Capture the cell that displays the provided text and extract its (x, y) central coordinate. 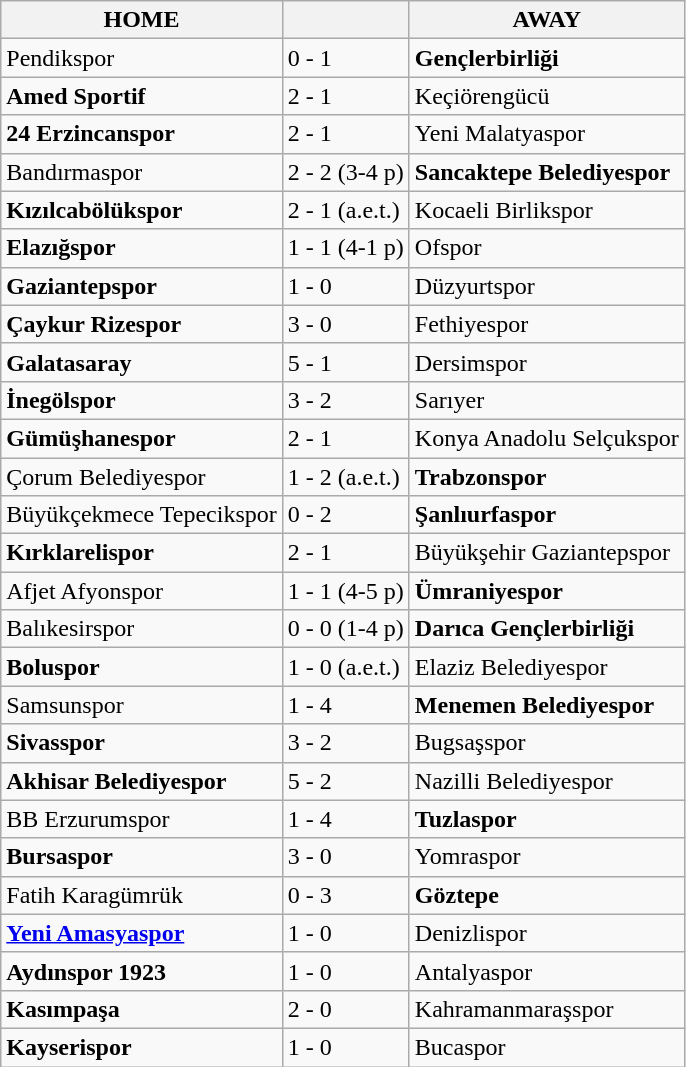
Kahramanmaraşspor (546, 1009)
Nazilli Belediyespor (546, 781)
1 - 2 (a.e.t.) (346, 477)
2 - 2 (3-4 p) (346, 172)
24 Erzincanspor (142, 134)
AWAY (546, 20)
Kasımpaşa (142, 1009)
Yomraspor (546, 857)
Boluspor (142, 667)
Elazığspor (142, 248)
Tuzlaspor (546, 819)
Çorum Belediyespor (142, 477)
0 - 1 (346, 58)
HOME (142, 20)
Keçiörengücü (546, 96)
1 - 0 (a.e.t.) (346, 667)
Galatasaray (142, 362)
Kayserispor (142, 1047)
2 - 0 (346, 1009)
Darıca Gençlerbirliği (546, 629)
Büyükçekmece Tepecikspor (142, 515)
Sarıyer (546, 400)
Sancaktepe Belediyespor (546, 172)
Samsunspor (142, 705)
0 - 3 (346, 895)
Bursaspor (142, 857)
Menemen Belediyespor (546, 705)
Denizlispor (546, 933)
Kocaeli Birlikspor (546, 210)
0 - 0 (1-4 p) (346, 629)
Bucaspor (546, 1047)
Pendikspor (142, 58)
Göztepe (546, 895)
Yeni Malatyaspor (546, 134)
Çaykur Rizespor (142, 324)
Konya Anadolu Selçukspor (546, 438)
Amed Sportif (142, 96)
5 - 1 (346, 362)
Fatih Karagümrük (142, 895)
Trabzonspor (546, 477)
Elaziz Belediyespor (546, 667)
Gaziantepspor (142, 286)
Kırklarelispor (142, 553)
BB Erzurumspor (142, 819)
Ümraniyespor (546, 591)
5 - 2 (346, 781)
Antalyaspor (546, 971)
Ofspor (546, 248)
0 - 2 (346, 515)
Fethiyespor (546, 324)
İnegölspor (142, 400)
Balıkesirspor (142, 629)
2 - 1 (a.e.t.) (346, 210)
Büyükşehir Gaziantepspor (546, 553)
Kızılcabölükspor (142, 210)
1 - 1 (4-1 p) (346, 248)
Bandırmaspor (142, 172)
Akhisar Belediyespor (142, 781)
1 - 1 (4-5 p) (346, 591)
Afjet Afyonspor (142, 591)
Şanlıurfaspor (546, 515)
Yeni Amasyaspor (142, 933)
Gümüşhanespor (142, 438)
Dersimspor (546, 362)
Gençlerbirliği (546, 58)
Aydınspor 1923 (142, 971)
Bugsaşspor (546, 743)
Sivasspor (142, 743)
Düzyurtspor (546, 286)
